Return (X, Y) of the center of cell containing provided text 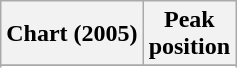
Peakposition (189, 34)
Chart (2005) (72, 34)
